Find where the given text appears and provide that cell's center as (X, Y) coordinate. 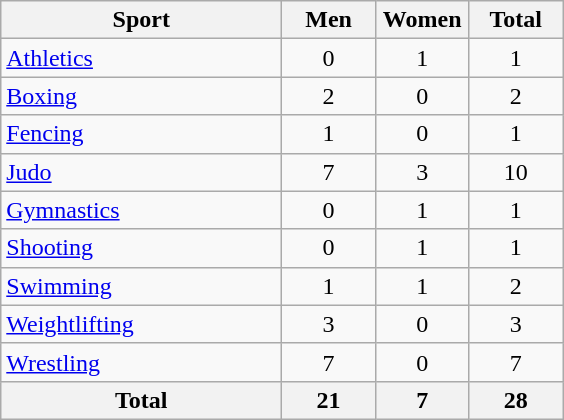
Women (422, 20)
Boxing (142, 96)
21 (329, 400)
Weightlifting (142, 324)
28 (516, 400)
Fencing (142, 134)
10 (516, 172)
Swimming (142, 286)
Judo (142, 172)
Gymnastics (142, 210)
Athletics (142, 58)
Sport (142, 20)
Wrestling (142, 362)
Shooting (142, 248)
Men (329, 20)
